Provide the (x, y) coordinate of the cell's center where the given text is located.  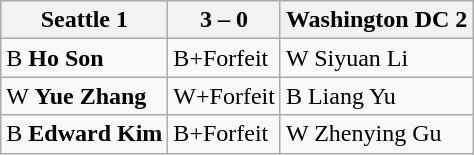
W Yue Zhang (84, 96)
Seattle 1 (84, 20)
Washington DC 2 (376, 20)
W Siyuan Li (376, 58)
B Liang Yu (376, 96)
W+Forfeit (224, 96)
3 – 0 (224, 20)
B Ho Son (84, 58)
W Zhenying Gu (376, 134)
B Edward Kim (84, 134)
